Identify which cell holds the provided text, then report its (x, y) central coordinate. 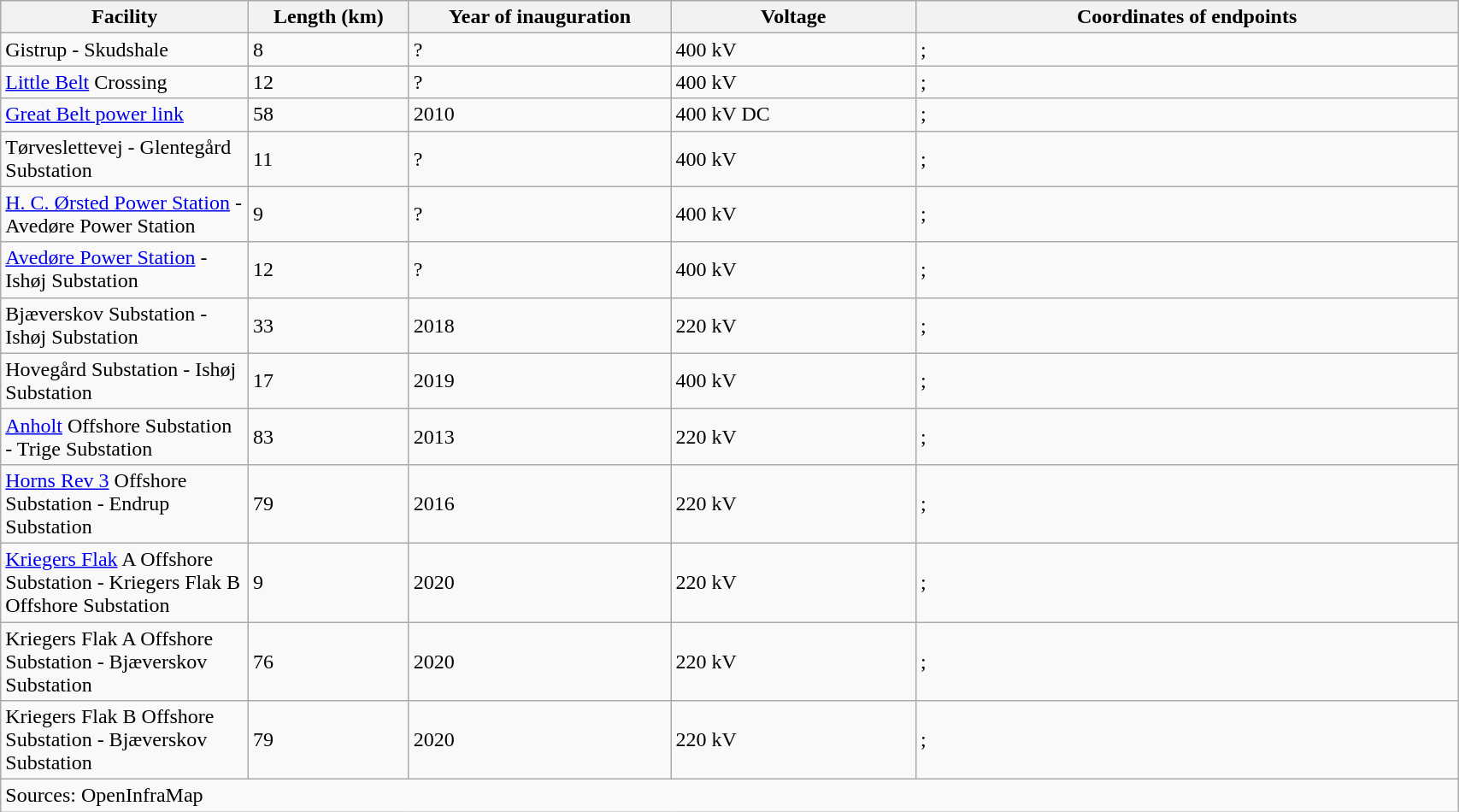
Kriegers Flak A Offshore Substation - Kriegers Flak B Offshore Substation (125, 582)
58 (329, 115)
Little Belt Crossing (125, 82)
Great Belt power link (125, 115)
Sources: OpenInfraMap (730, 796)
2016 (540, 503)
8 (329, 50)
2019 (540, 381)
Hovegård Substation - Ishøj Substation (125, 381)
2010 (540, 115)
2013 (540, 436)
Avedøre Power Station - Ishøj Substation (125, 270)
2018 (540, 325)
83 (329, 436)
Anholt Offshore Substation - Trige Substation (125, 436)
33 (329, 325)
Voltage (793, 17)
Length (km) (329, 17)
Horns Rev 3 Offshore Substation - Endrup Substation (125, 503)
H. C. Ørsted Power Station - Avedøre Power Station (125, 214)
Facility (125, 17)
Gistrup - Skudshale (125, 50)
17 (329, 381)
Bjæverskov Substation - Ishøj Substation (125, 325)
76 (329, 662)
Tørveslettevej - Glentegård Substation (125, 159)
Kriegers Flak A Offshore Substation - Bjæverskov Substation (125, 662)
400 kV DC (793, 115)
Coordinates of endpoints (1187, 17)
Year of inauguration (540, 17)
Kriegers Flak B Offshore Substation - Bjæverskov Substation (125, 740)
11 (329, 159)
